Determine the (X, Y) coordinate at the center of the cell enclosing the given text.  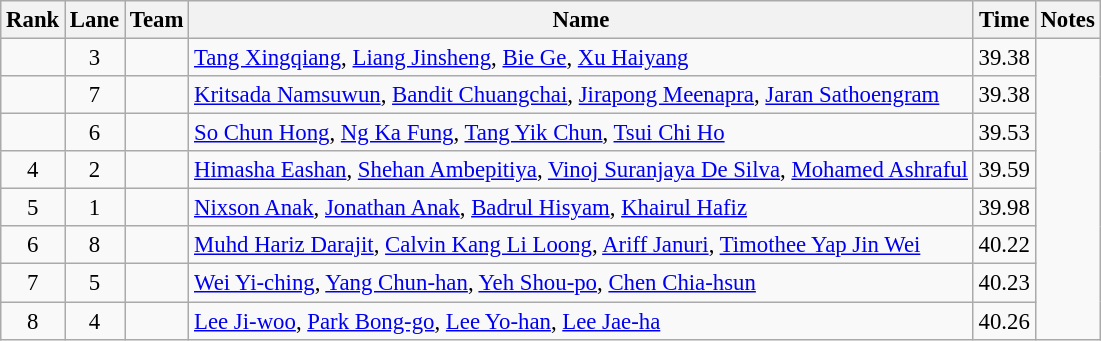
39.53 (1004, 133)
Team (157, 20)
Himasha Eashan, Shehan Ambepitiya, Vinoj Suranjaya De Silva, Mohamed Ashraful (582, 170)
39.59 (1004, 170)
Tang Xingqiang, Liang Jinsheng, Bie Ge, Xu Haiyang (582, 58)
Name (582, 20)
Lee Ji-woo, Park Bong-go, Lee Yo-han, Lee Jae-ha (582, 321)
Lane (95, 20)
Nixson Anak, Jonathan Anak, Badrul Hisyam, Khairul Hafiz (582, 208)
Wei Yi-ching, Yang Chun-han, Yeh Shou-po, Chen Chia-hsun (582, 283)
40.26 (1004, 321)
2 (95, 170)
Notes (1068, 20)
Muhd Hariz Darajit, Calvin Kang Li Loong, Ariff Januri, Timothee Yap Jin Wei (582, 245)
3 (95, 58)
1 (95, 208)
39.98 (1004, 208)
Rank (33, 20)
Kritsada Namsuwun, Bandit Chuangchai, Jirapong Meenapra, Jaran Sathoengram (582, 95)
Time (1004, 20)
So Chun Hong, Ng Ka Fung, Tang Yik Chun, Tsui Chi Ho (582, 133)
40.22 (1004, 245)
40.23 (1004, 283)
